Provide the (X, Y) coordinate of the cell's center where the given text is located.  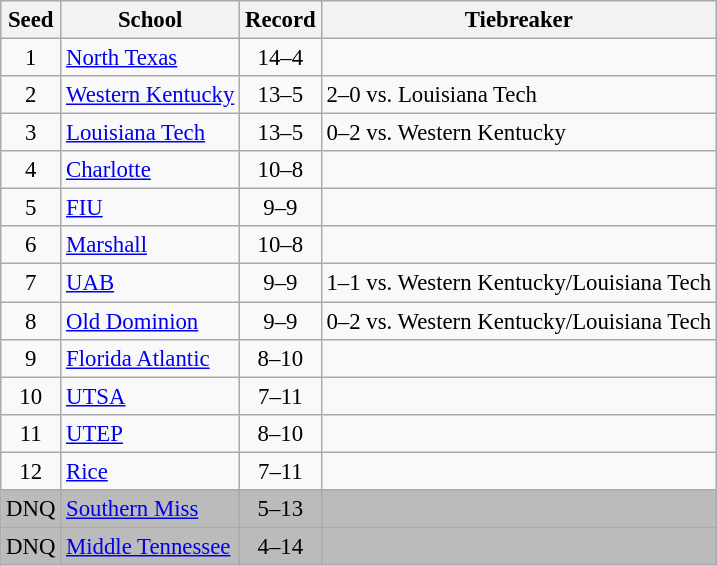
Seed (31, 20)
FIU (150, 208)
Western Kentucky (150, 95)
12 (31, 471)
Middle Tennessee (150, 546)
10 (31, 396)
2 (31, 95)
UAB (150, 283)
Southern Miss (150, 509)
1–1 vs. Western Kentucky/Louisiana Tech (518, 283)
Louisiana Tech (150, 133)
Record (280, 20)
School (150, 20)
6 (31, 245)
5–13 (280, 509)
Charlotte (150, 170)
UTSA (150, 396)
Old Dominion (150, 321)
7 (31, 283)
0–2 vs. Western Kentucky (518, 133)
14–4 (280, 58)
4 (31, 170)
North Texas (150, 58)
2–0 vs. Louisiana Tech (518, 95)
4–14 (280, 546)
9 (31, 358)
0–2 vs. Western Kentucky/Louisiana Tech (518, 321)
5 (31, 208)
3 (31, 133)
Tiebreaker (518, 20)
Florida Atlantic (150, 358)
1 (31, 58)
UTEP (150, 433)
Rice (150, 471)
8 (31, 321)
11 (31, 433)
Marshall (150, 245)
